Return the (x, y) coordinate for the center point of the cell that contains the specified text.  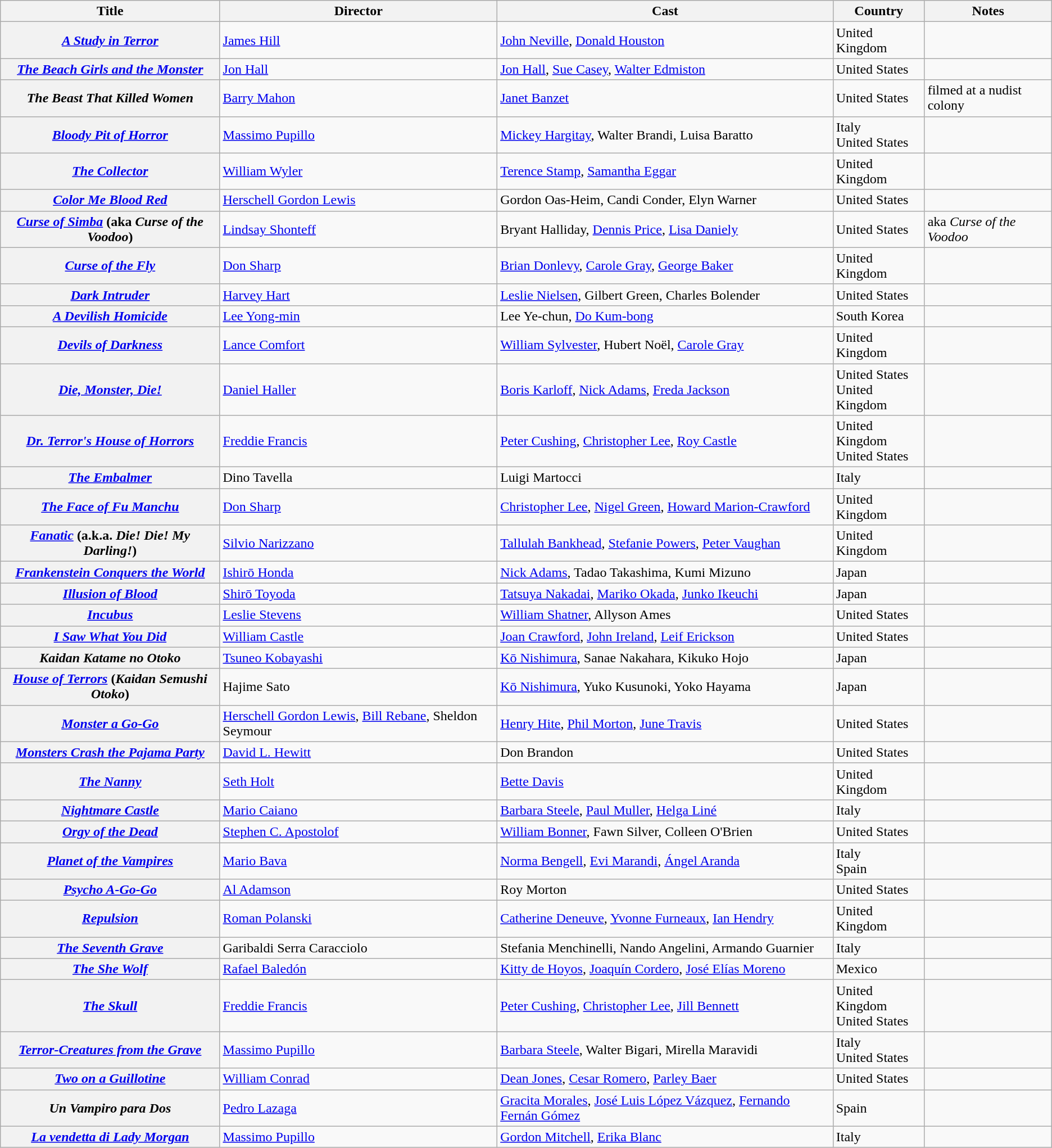
Bryant Halliday, Dennis Price, Lisa Daniely (665, 229)
Lindsay Shonteff (359, 229)
Henry Hite, Phil Morton, June Travis (665, 723)
James Hill (359, 40)
Two on a Guillotine (110, 1079)
The Seventh Grave (110, 948)
Psycho A-Go-Go (110, 890)
Norma Bengell, Evi Marandi, Ángel Aranda (665, 860)
The She Wolf (110, 969)
Kitty de Hoyos, Joaquín Cordero, José Elías Moreno (665, 969)
William Wyler (359, 171)
Barbara Steele, Walter Bigari, Mirella Maravidi (665, 1050)
Lee Ye-chun, Do Kum-bong (665, 316)
Brian Donlevy, Carole Gray, George Baker (665, 265)
Lance Comfort (359, 345)
Peter Cushing, Christopher Lee, Roy Castle (665, 441)
Orgy of the Dead (110, 831)
La vendetta di Lady Morgan (110, 1137)
A Devilish Homicide (110, 316)
Mickey Hargitay, Walter Brandi, Luisa Baratto (665, 135)
The Skull (110, 1006)
Herschell Gordon Lewis, Bill Rebane, Sheldon Seymour (359, 723)
filmed at a nudist colony (988, 98)
I Saw What You Did (110, 636)
Jon Hall, Sue Casey, Walter Edmiston (665, 69)
Title (110, 11)
Devils of Darkness (110, 345)
Bette Davis (665, 781)
aka Curse of the Voodoo (988, 229)
Terror-Creatures from the Grave (110, 1050)
Leslie Nielsen, Gilbert Green, Charles Bolender (665, 295)
Curse of the Fly (110, 265)
Nick Adams, Tadao Takashima, Kumi Mizuno (665, 572)
Al Adamson (359, 890)
Roman Polanski (359, 919)
The Collector (110, 171)
David L. Hewitt (359, 752)
Kō Nishimura, Yuko Kusunoki, Yoko Hayama (665, 687)
Don Brandon (665, 752)
Curse of Simba (aka Curse of the Voodoo) (110, 229)
United StatesUnited Kingdom (879, 389)
Country (879, 11)
Repulsion (110, 919)
Peter Cushing, Christopher Lee, Jill Bennett (665, 1006)
Herschell Gordon Lewis (359, 200)
William Bonner, Fawn Silver, Colleen O'Brien (665, 831)
William Sylvester, Hubert Noël, Carole Gray (665, 345)
William Conrad (359, 1079)
Notes (988, 11)
Mexico (879, 969)
Joan Crawford, John Ireland, Leif Erickson (665, 636)
Illusion of Blood (110, 594)
Hajime Sato (359, 687)
Barry Mahon (359, 98)
Silvio Narizzano (359, 543)
The Face of Fu Manchu (110, 507)
House of Terrors (Kaidan Semushi Otoko) (110, 687)
Luigi Martocci (665, 478)
ItalySpain (879, 860)
Stephen C. Apostolof (359, 831)
William Shatner, Allyson Ames (665, 615)
Stefania Menchinelli, Nando Angelini, Armando Guarnier (665, 948)
Un Vampiro para Dos (110, 1108)
William Castle (359, 636)
Jon Hall (359, 69)
Tatsuya Nakadai, Mariko Okada, Junko Ikeuchi (665, 594)
Tallulah Bankhead, Stefanie Powers, Peter Vaughan (665, 543)
Roy Morton (665, 890)
Garibaldi Serra Caracciolo (359, 948)
The Nanny (110, 781)
Mario Bava (359, 860)
John Neville, Donald Houston (665, 40)
Catherine Deneuve, Yvonne Furneaux, Ian Hendry (665, 919)
Nightmare Castle (110, 810)
Dean Jones, Cesar Romero, Parley Baer (665, 1079)
Die, Monster, Die! (110, 389)
The Beast That Killed Women (110, 98)
Gordon Mitchell, Erika Blanc (665, 1137)
The Beach Girls and the Monster (110, 69)
Tsuneo Kobayashi (359, 658)
Barbara Steele, Paul Muller, Helga Liné (665, 810)
Janet Banzet (665, 98)
Kaidan Katame no Otoko (110, 658)
Color Me Blood Red (110, 200)
Planet of the Vampires (110, 860)
The Embalmer (110, 478)
Rafael Baledón (359, 969)
Terence Stamp, Samantha Eggar (665, 171)
Monster a Go-Go (110, 723)
Director (359, 11)
Fanatic (a.k.a. Die! Die! My Darling!) (110, 543)
Incubus (110, 615)
A Study in Terror (110, 40)
Gracita Morales, José Luis López Vázquez, Fernando Fernán Gómez (665, 1108)
Kō Nishimura, Sanae Nakahara, Kikuko Hojo (665, 658)
Gordon Oas-Heim, Candi Conder, Elyn Warner (665, 200)
South Korea (879, 316)
Frankenstein Conquers the World (110, 572)
Seth Holt (359, 781)
Daniel Haller (359, 389)
Boris Karloff, Nick Adams, Freda Jackson (665, 389)
Ishirō Honda (359, 572)
Dino Tavella (359, 478)
Dr. Terror's House of Horrors (110, 441)
Harvey Hart (359, 295)
Shirō Toyoda (359, 594)
Bloody Pit of Horror (110, 135)
Mario Caiano (359, 810)
Pedro Lazaga (359, 1108)
Cast (665, 11)
Dark Intruder (110, 295)
Christopher Lee, Nigel Green, Howard Marion-Crawford (665, 507)
Lee Yong-min (359, 316)
Spain (879, 1108)
Leslie Stevens (359, 615)
Monsters Crash the Pajama Party (110, 752)
